Provide the [X, Y] coordinate of the cell's center where the given text is located.  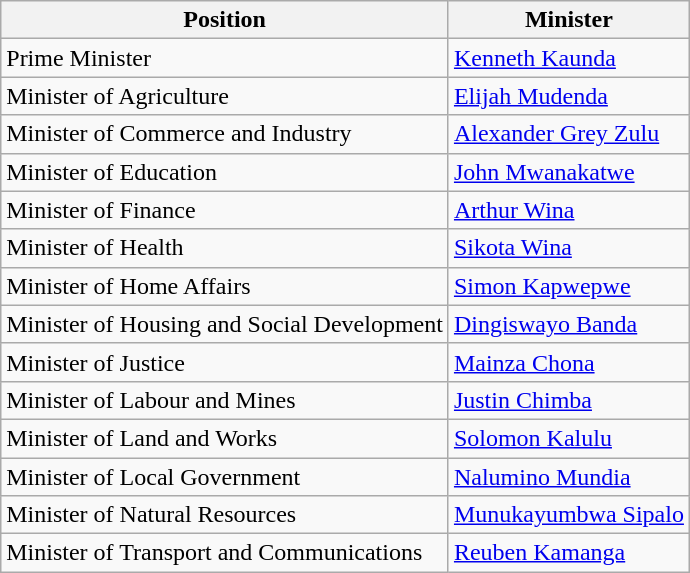
Minister of Commerce and Industry [225, 134]
Sikota Wina [568, 248]
Munukayumbwa Sipalo [568, 515]
Minister of Finance [225, 210]
Prime Minister [225, 58]
Minister of Home Affairs [225, 286]
Minister of Natural Resources [225, 515]
Minister of Agriculture [225, 96]
Justin Chimba [568, 400]
Minister of Transport and Communications [225, 553]
Reuben Kamanga [568, 553]
Position [225, 20]
John Mwanakatwe [568, 172]
Minister of Housing and Social Development [225, 324]
Minister of Justice [225, 362]
Kenneth Kaunda [568, 58]
Dingiswayo Banda [568, 324]
Minister of Labour and Mines [225, 400]
Elijah Mudenda [568, 96]
Alexander Grey Zulu [568, 134]
Minister of Local Government [225, 477]
Nalumino Mundia [568, 477]
Arthur Wina [568, 210]
Minister of Land and Works [225, 438]
Minister of Education [225, 172]
Minister [568, 20]
Mainza Chona [568, 362]
Minister of Health [225, 248]
Solomon Kalulu [568, 438]
Simon Kapwepwe [568, 286]
